From the cell containing the given text, extract its center point as [x, y] coordinate. 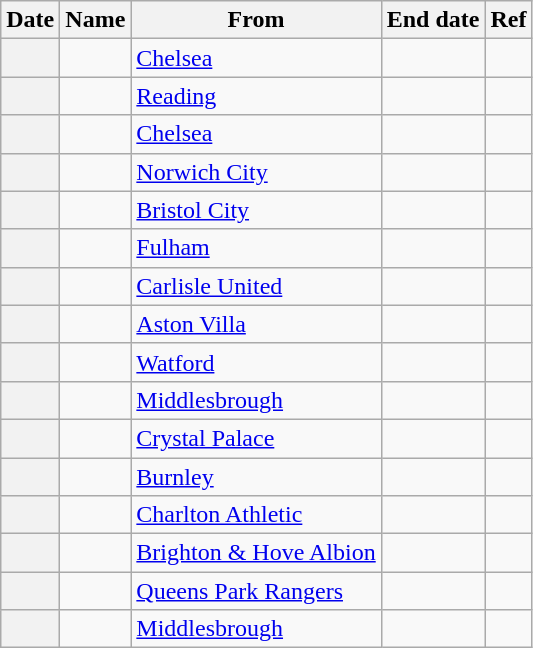
End date [433, 20]
Date [30, 20]
Watford [256, 362]
From [256, 20]
Burnley [256, 477]
Fulham [256, 248]
Ref [508, 20]
Name [96, 20]
Reading [256, 96]
Bristol City [256, 210]
Brighton & Hove Albion [256, 553]
Carlisle United [256, 286]
Queens Park Rangers [256, 591]
Crystal Palace [256, 438]
Aston Villa [256, 324]
Charlton Athletic [256, 515]
Norwich City [256, 172]
